Identify which cell holds the provided text, then report its (x, y) central coordinate. 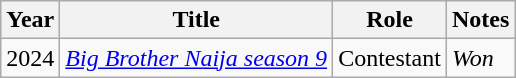
Big Brother Naija season 9 (196, 58)
Title (196, 20)
Year (30, 20)
Contestant (390, 58)
2024 (30, 58)
Role (390, 20)
Won (480, 58)
Notes (480, 20)
